Return [x, y] of the center of cell containing provided text 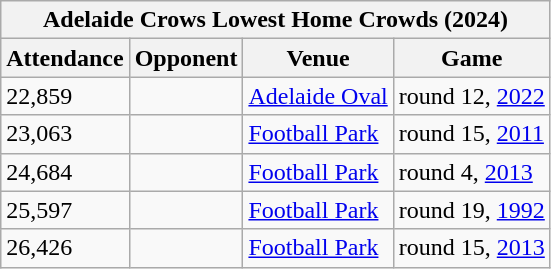
Attendance [65, 58]
Adelaide Oval [318, 96]
Adelaide Crows Lowest Home Crowds (2024) [276, 20]
23,063 [65, 134]
26,426 [65, 248]
Venue [318, 58]
25,597 [65, 210]
Opponent [186, 58]
round 15, 2013 [472, 248]
round 4, 2013 [472, 172]
24,684 [65, 172]
round 15, 2011 [472, 134]
round 12, 2022 [472, 96]
Game [472, 58]
round 19, 1992 [472, 210]
22,859 [65, 96]
